Output the (X, Y) coordinate of the center of the cell containing the given text.  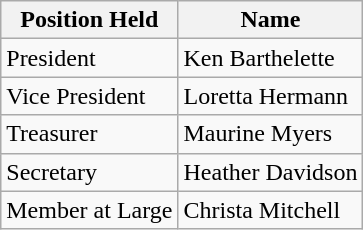
Treasurer (90, 134)
Maurine Myers (270, 134)
Position Held (90, 20)
Member at Large (90, 210)
President (90, 58)
Vice President (90, 96)
Secretary (90, 172)
Ken Barthelette (270, 58)
Heather Davidson (270, 172)
Loretta Hermann (270, 96)
Name (270, 20)
Christa Mitchell (270, 210)
